Return [X, Y] of the center of cell containing provided text 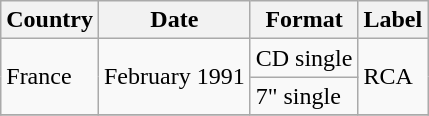
France [50, 77]
7" single [304, 96]
CD single [304, 58]
Country [50, 20]
Format [304, 20]
February 1991 [174, 77]
RCA [393, 77]
Date [174, 20]
Label [393, 20]
